Extract the [x, y] coordinate from the center of the cell holding the provided text.  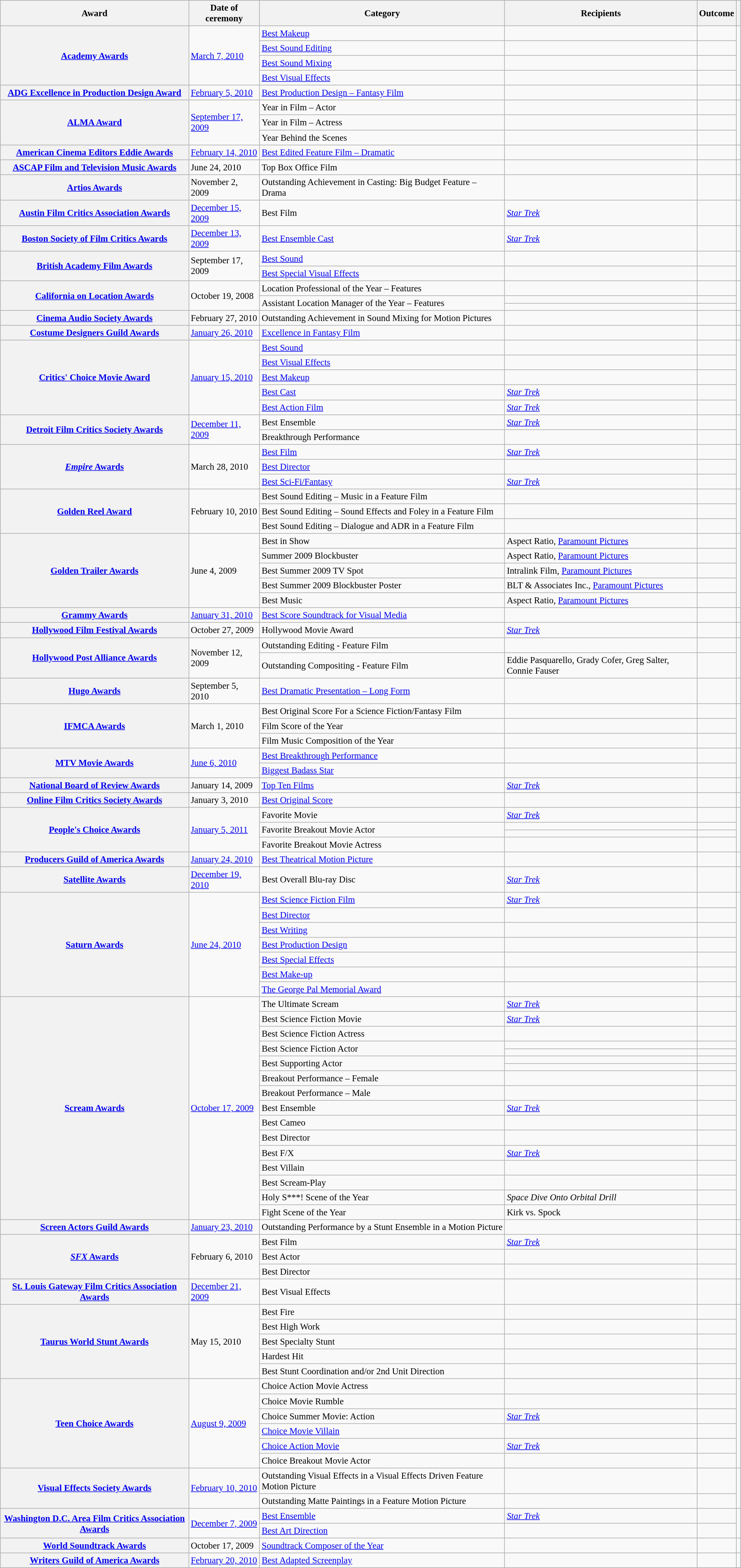
Best Production Design – Fantasy Film [382, 93]
Best Theatrical Motion Picture [382, 860]
Best Science Fiction Movie [382, 1019]
American Cinema Editors Eddie Awards [95, 152]
February 20, 2010 [224, 1560]
December 19, 2010 [224, 880]
Best Sound Editing – Dialogue and ADR in a Feature Film [382, 526]
Best Original Score [382, 800]
June 4, 2009 [224, 571]
Choice Breakout Movie Actor [382, 1461]
Eddie Pasquarello, Grady Cofer, Greg Salter, Connie Fauser [601, 665]
January 3, 2010 [224, 800]
Satellite Awards [95, 880]
Intralink Film, Paramount Pictures [601, 571]
Best Sound Editing – Music in a Feature Film [382, 497]
IFMCA Awards [95, 726]
January 15, 2010 [224, 378]
Best Summer 2009 TV Spot [382, 571]
Producers Guild of America Awards [95, 860]
Best Sci-Fi/Fantasy [382, 482]
Breakthrough Performance [382, 437]
Critics' Choice Movie Award [95, 378]
Artios Awards [95, 187]
Best Sound Editing – Sound Effects and Foley in a Feature Film [382, 511]
Best F/X [382, 1153]
Film Score of the Year [382, 726]
Location Professional of the Year – Features [382, 288]
Best Art Direction [382, 1531]
Top Box Office Film [382, 167]
Best Stunt Coordination and/or 2nd Unit Direction [382, 1372]
January 26, 2010 [224, 333]
Hardest Hit [382, 1356]
Best Dramatic Presentation – Long Form [382, 691]
February 5, 2010 [224, 93]
Fight Scene of the Year [382, 1212]
May 15, 2010 [224, 1342]
Film Music Composition of the Year [382, 741]
Hugo Awards [95, 691]
Empire Awards [95, 467]
February 14, 2010 [224, 152]
Detroit Film Critics Society Awards [95, 429]
Online Film Critics Society Awards [95, 800]
February 27, 2010 [224, 318]
Scream Awards [95, 1108]
Choice Movie Rumble [382, 1401]
Hollywood Post Alliance Awards [95, 658]
October 19, 2008 [224, 296]
Saturn Awards [95, 945]
Golden Reel Award [95, 512]
Teen Choice Awards [95, 1424]
Best Cast [382, 393]
Soundtrack Composer of the Year [382, 1546]
Best Writing [382, 930]
December 11, 2009 [224, 429]
Biggest Badass Star [382, 771]
SFX Awards [95, 1256]
Outstanding Achievement in Sound Mixing for Motion Pictures [382, 318]
Best Score Soundtrack for Visual Media [382, 616]
March 7, 2010 [224, 56]
Category [382, 13]
Best High Work [382, 1327]
The Ultimate Scream [382, 1004]
Best Scream-Play [382, 1183]
Favorite Breakout Movie Actor [382, 830]
Best Science Fiction Actress [382, 1034]
August 9, 2009 [224, 1424]
Outstanding Performance by a Stunt Ensemble in a Motion Picture [382, 1227]
February 6, 2010 [224, 1256]
Choice Movie Villain [382, 1431]
Austin Film Critics Association Awards [95, 213]
Best Make-up [382, 975]
Best Science Fiction Actor [382, 1049]
December 21, 2009 [224, 1292]
Best Action Film [382, 407]
Best Science Fiction Film [382, 900]
January 23, 2010 [224, 1227]
Best Original Score For a Science Fiction/Fantasy Film [382, 711]
November 12, 2009 [224, 658]
Best Production Design [382, 945]
March 28, 2010 [224, 467]
Breakout Performance – Female [382, 1079]
Best Breakthrough Performance [382, 756]
Washington D.C. Area Film Critics Association Awards [95, 1523]
Kirk vs. Spock [601, 1212]
Best Villain [382, 1167]
Date of ceremony [224, 13]
Choice Action Movie Actress [382, 1387]
Year in Film – Actor [382, 108]
Outstanding Editing - Feature Film [382, 645]
BLT & Associates Inc., Paramount Pictures [601, 586]
Award [95, 13]
Hollywood Movie Award [382, 630]
Best Specialty Stunt [382, 1342]
Outstanding Visual Effects in a Visual Effects Driven Feature Motion Picture [382, 1481]
Favorite Movie [382, 815]
Favorite Breakout Movie Actress [382, 845]
Recipients [601, 13]
Holy S***! Scene of the Year [382, 1197]
Best Music [382, 601]
Best Sound Editing [382, 48]
December 15, 2009 [224, 213]
Screen Actors Guild Awards [95, 1227]
Grammy Awards [95, 616]
Year in Film – Actress [382, 123]
Best Fire [382, 1312]
Best in Show [382, 541]
January 5, 2011 [224, 830]
Academy Awards [95, 56]
Costume Designers Guild Awards [95, 333]
Best Adapted Screenplay [382, 1560]
MTV Movie Awards [95, 763]
St. Louis Gateway Film Critics Association Awards [95, 1292]
Choice Summer Movie: Action [382, 1416]
December 7, 2009 [224, 1523]
Best Actor [382, 1257]
Best Special Effects [382, 960]
ADG Excellence in Production Design Award [95, 93]
Best Sound Mixing [382, 63]
Best Ensemble Cast [382, 239]
People's Choice Awards [95, 830]
March 1, 2010 [224, 726]
Excellence in Fantasy Film [382, 333]
November 2, 2009 [224, 187]
Writers Guild of America Awards [95, 1560]
Outstanding Compositing - Feature Film [382, 665]
ASCAP Film and Television Music Awards [95, 167]
Golden Trailer Awards [95, 571]
Best Cameo [382, 1123]
Space Dive Onto Orbital Drill [601, 1197]
June 6, 2010 [224, 763]
Outcome [716, 13]
Taurus World Stunt Awards [95, 1342]
Cinema Audio Society Awards [95, 318]
Hollywood Film Festival Awards [95, 630]
Assistant Location Manager of the Year – Features [382, 303]
Outstanding Achievement in Casting: Big Budget Feature – Drama [382, 187]
The George Pal Memorial Award [382, 989]
Breakout Performance – Male [382, 1093]
National Board of Review Awards [95, 785]
California on Location Awards [95, 296]
Outstanding Matte Paintings in a Feature Motion Picture [382, 1501]
Best Summer 2009 Blockbuster Poster [382, 586]
Best Overall Blu-ray Disc [382, 880]
ALMA Award [95, 123]
Boston Society of Film Critics Awards [95, 239]
Summer 2009 Blockbuster [382, 556]
January 14, 2009 [224, 785]
Best Edited Feature Film – Dramatic [382, 152]
December 13, 2009 [224, 239]
October 27, 2009 [224, 630]
January 24, 2010 [224, 860]
Choice Action Movie [382, 1446]
British Academy Film Awards [95, 266]
World Soundtrack Awards [95, 1546]
January 31, 2010 [224, 616]
Visual Effects Society Awards [95, 1488]
Best Supporting Actor [382, 1064]
Year Behind the Scenes [382, 138]
September 5, 2010 [224, 691]
Best Special Visual Effects [382, 274]
Top Ten Films [382, 785]
